Detect which cell encompasses the target text, then output its [X, Y] center coordinate. 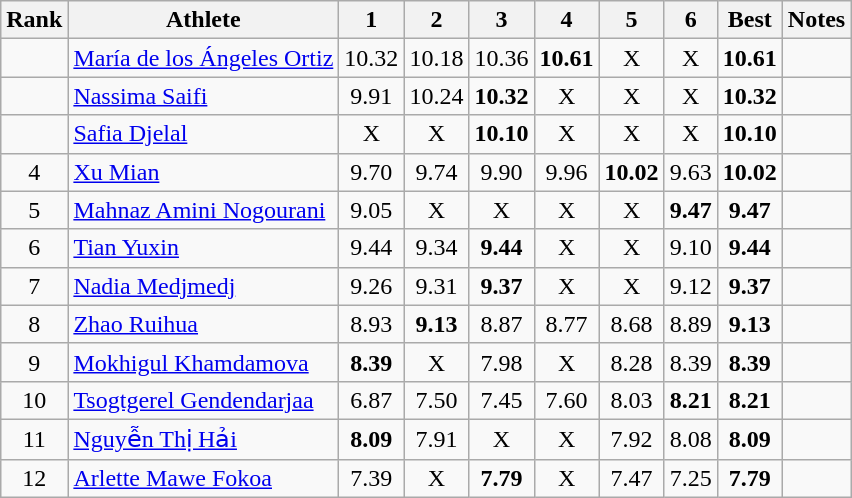
7.47 [632, 478]
3 [502, 20]
9.90 [502, 172]
10 [34, 400]
7.60 [566, 400]
Zhao Ruihua [204, 324]
8.08 [690, 439]
7.92 [632, 439]
9.63 [690, 172]
7.91 [436, 439]
9 [34, 362]
9.26 [372, 286]
11 [34, 439]
8.87 [502, 324]
10.24 [436, 96]
8.28 [632, 362]
Notes [816, 20]
9.91 [372, 96]
Nadia Medjmedj [204, 286]
Athlete [204, 20]
8.03 [632, 400]
7.39 [372, 478]
7.50 [436, 400]
Tian Yuxin [204, 248]
9.05 [372, 210]
8.93 [372, 324]
7 [34, 286]
8 [34, 324]
9.10 [690, 248]
9.31 [436, 286]
Rank [34, 20]
Nguyễn Thị Hải [204, 439]
12 [34, 478]
Best [750, 20]
9.12 [690, 286]
9.70 [372, 172]
Tsogtgerel Gendendarjaa [204, 400]
6.87 [372, 400]
7.45 [502, 400]
7.25 [690, 478]
Xu Mian [204, 172]
10.18 [436, 58]
8.68 [632, 324]
Mahnaz Amini Nogourani [204, 210]
Mokhigul Khamdamova [204, 362]
9.74 [436, 172]
1 [372, 20]
8.89 [690, 324]
10.36 [502, 58]
8.77 [566, 324]
9.96 [566, 172]
9.34 [436, 248]
2 [436, 20]
Arlette Mawe Fokoa [204, 478]
7.98 [502, 362]
Safia Djelal [204, 134]
María de los Ángeles Ortiz [204, 58]
Nassima Saifi [204, 96]
